For the text-containing cell, return its midpoint in [x, y] coordinate format. 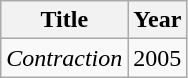
2005 [158, 58]
Title [64, 20]
Year [158, 20]
Contraction [64, 58]
